From the cell containing the given text, extract its center point as (X, Y) coordinate. 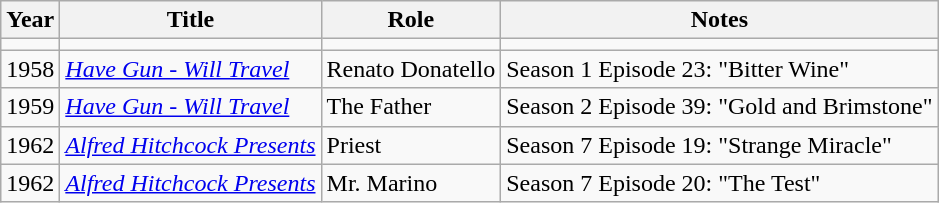
Season 1 Episode 23: "Bitter Wine" (720, 69)
Renato Donatello (411, 69)
Year (30, 20)
Mr. Marino (411, 183)
Season 7 Episode 20: "The Test" (720, 183)
1959 (30, 107)
Season 7 Episode 19: "Strange Miracle" (720, 145)
Season 2 Episode 39: "Gold and Brimstone" (720, 107)
Notes (720, 20)
Title (190, 20)
The Father (411, 107)
Priest (411, 145)
1958 (30, 69)
Role (411, 20)
